Detect which cell encompasses the target text, then output its (x, y) center coordinate. 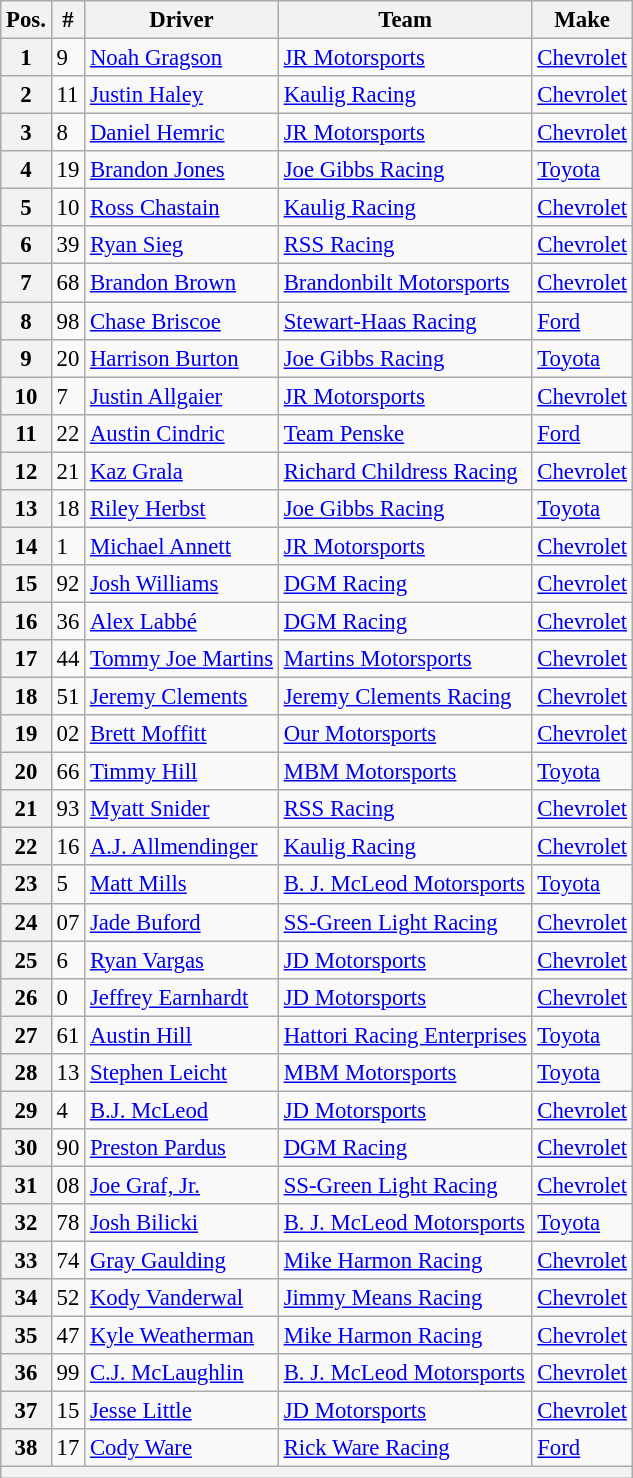
Ryan Vargas (182, 960)
Jade Buford (182, 922)
34 (26, 1298)
Jimmy Means Racing (405, 1298)
Make (582, 20)
3 (26, 133)
29 (26, 1110)
38 (26, 1449)
Driver (182, 20)
Noah Gragson (182, 58)
0 (68, 997)
# (68, 20)
Cody Ware (182, 1449)
23 (26, 885)
Our Motorsports (405, 734)
Justin Allgaier (182, 396)
B.J. McLeod (182, 1110)
A.J. Allmendinger (182, 847)
C.J. McLaughlin (182, 1373)
Team (405, 20)
Jeremy Clements (182, 697)
Team Penske (405, 433)
Kaz Grala (182, 471)
Josh Bilicki (182, 1223)
Brandonbilt Motorsports (405, 283)
Matt Mills (182, 885)
Michael Annett (182, 546)
02 (68, 734)
98 (68, 321)
Preston Pardus (182, 1148)
33 (26, 1261)
92 (68, 584)
32 (26, 1223)
93 (68, 809)
31 (26, 1185)
Daniel Hemric (182, 133)
26 (26, 997)
Pos. (26, 20)
44 (68, 659)
14 (26, 546)
Stephen Leicht (182, 1073)
99 (68, 1373)
Chase Briscoe (182, 321)
Gray Gaulding (182, 1261)
Jeffrey Earnhardt (182, 997)
Joe Graf, Jr. (182, 1185)
12 (26, 471)
07 (68, 922)
Alex Labbé (182, 621)
30 (26, 1148)
Kyle Weatherman (182, 1336)
24 (26, 922)
Justin Haley (182, 95)
08 (68, 1185)
Ryan Sieg (182, 245)
28 (26, 1073)
66 (68, 772)
35 (26, 1336)
Brandon Brown (182, 283)
52 (68, 1298)
Martins Motorsports (405, 659)
Austin Cindric (182, 433)
78 (68, 1223)
Kody Vanderwal (182, 1298)
2 (26, 95)
39 (68, 245)
Jesse Little (182, 1411)
Brandon Jones (182, 170)
90 (68, 1148)
Riley Herbst (182, 509)
47 (68, 1336)
68 (68, 283)
Timmy Hill (182, 772)
Austin Hill (182, 1035)
Ross Chastain (182, 208)
25 (26, 960)
Stewart-Haas Racing (405, 321)
Tommy Joe Martins (182, 659)
Harrison Burton (182, 358)
Richard Childress Racing (405, 471)
Hattori Racing Enterprises (405, 1035)
74 (68, 1261)
37 (26, 1411)
Myatt Snider (182, 809)
27 (26, 1035)
51 (68, 697)
Jeremy Clements Racing (405, 697)
61 (68, 1035)
Rick Ware Racing (405, 1449)
Brett Moffitt (182, 734)
Josh Williams (182, 584)
